Search for the cell housing the specified text and yield its [x, y] center coordinate. 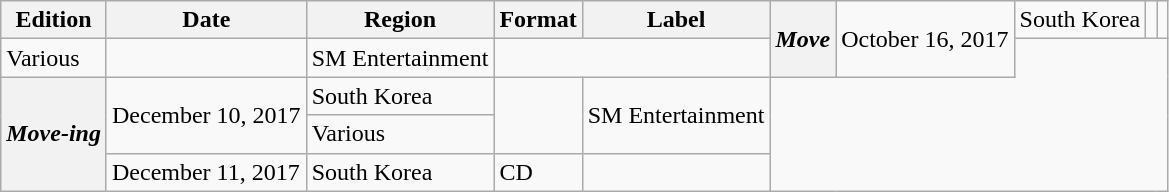
Move [803, 39]
CD [538, 172]
Date [206, 20]
Label [676, 20]
Move-ing [54, 134]
Region [400, 20]
Format [538, 20]
October 16, 2017 [925, 39]
December 10, 2017 [206, 115]
Edition [54, 20]
December 11, 2017 [206, 172]
